For the text-containing cell, return its midpoint in [X, Y] coordinate format. 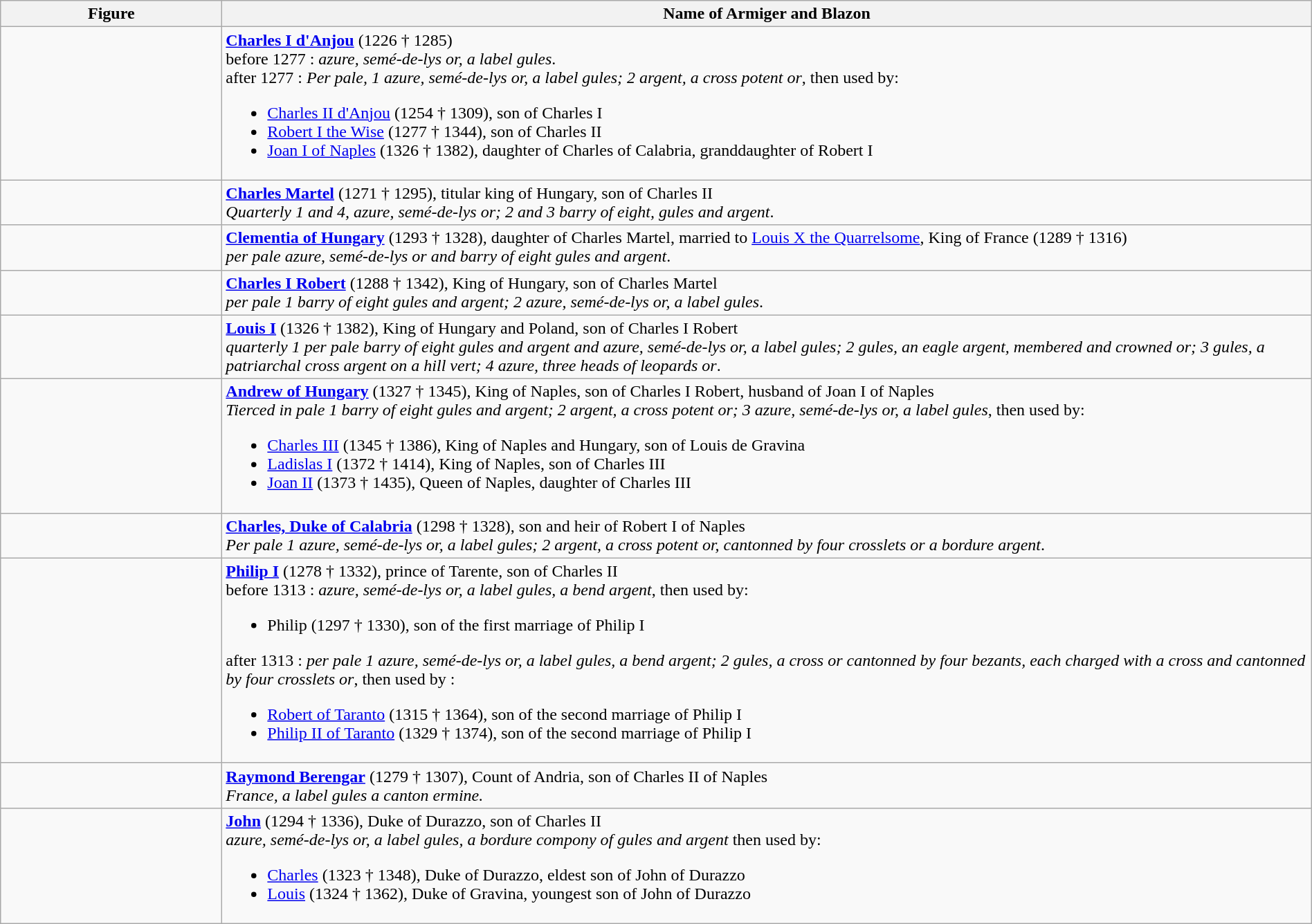
Raymond Berengar (1279 † 1307), Count of Andria, son of Charles II of NaplesFrance, a label gules a canton ermine. [767, 785]
Name of Armiger and Blazon [767, 14]
Figure [111, 14]
